Locate the cell with the specified text and output its [X, Y] center coordinate. 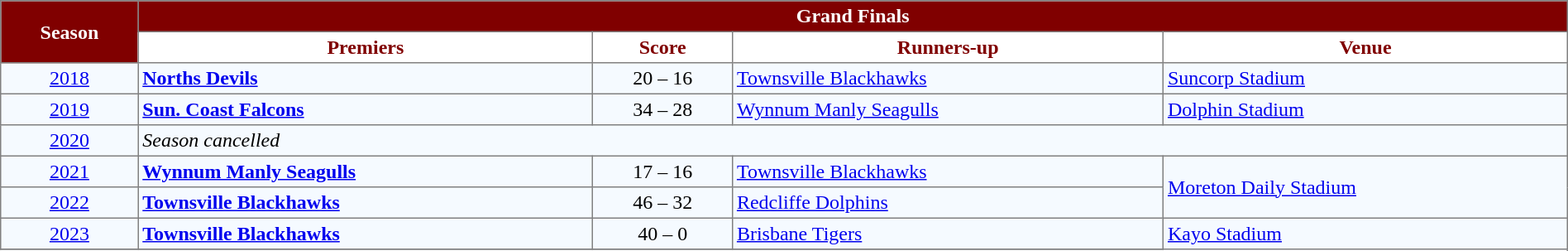
40 – 0 [663, 234]
2020 [69, 141]
Kayo Stadium [1366, 234]
34 – 28 [663, 109]
Season cancelled [853, 141]
Grand Finals [853, 17]
Dolphin Stadium [1366, 109]
17 – 16 [663, 171]
Runners-up [948, 47]
Premiers [366, 47]
Suncorp Stadium [1366, 79]
Brisbane Tigers [948, 234]
Norths Devils [366, 79]
2021 [69, 171]
Sun. Coast Falcons [366, 109]
2022 [69, 203]
2019 [69, 109]
Redcliffe Dolphins [948, 203]
2023 [69, 234]
Score [663, 47]
Season [69, 31]
2018 [69, 79]
Venue [1366, 47]
20 – 16 [663, 79]
46 – 32 [663, 203]
Moreton Daily Stadium [1366, 187]
